Find where the given text appears and provide that cell's center as [X, Y] coordinate. 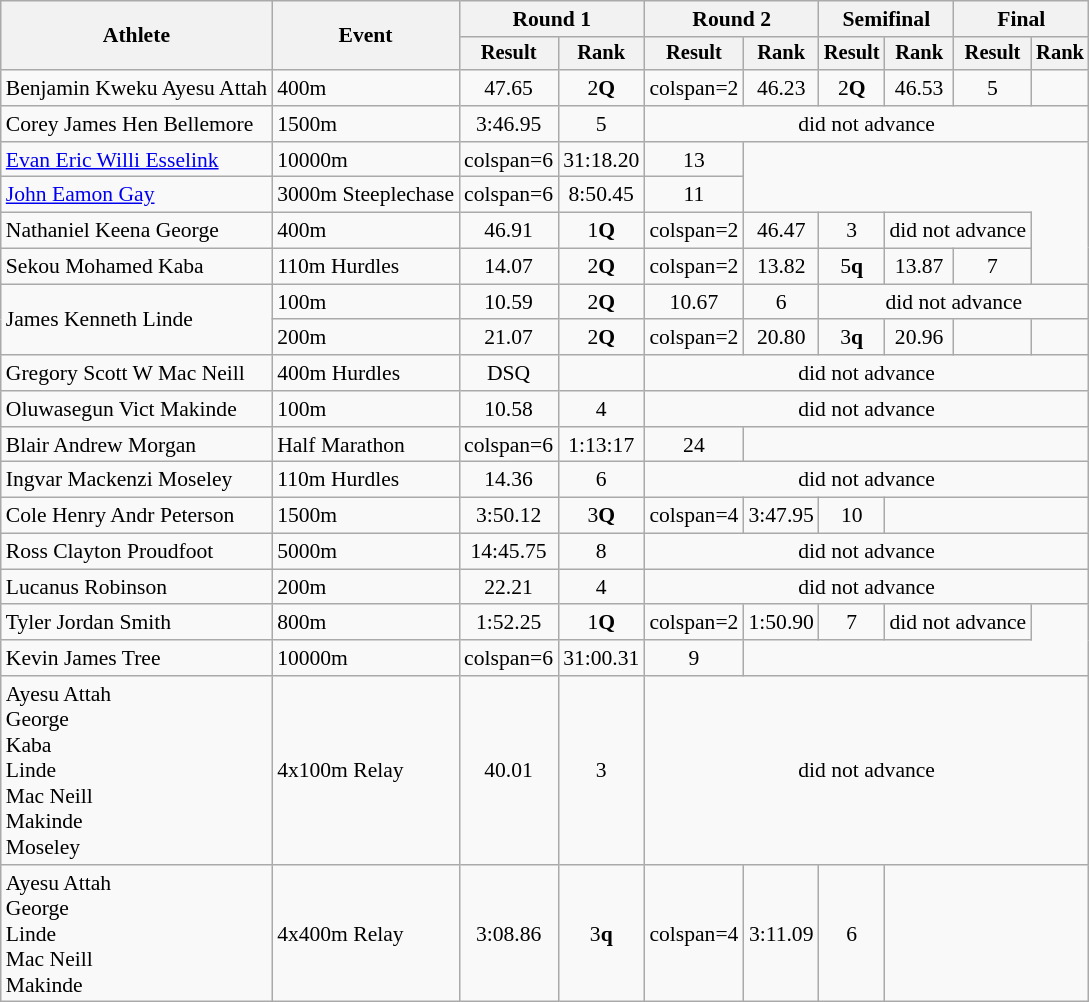
John Eamon Gay [136, 195]
Tyler Jordan Smith [136, 623]
Round 1 [552, 19]
40.01 [508, 770]
Oluwasegun Vict Makinde [136, 409]
Kevin James Tree [136, 658]
Ayesu AttahGeorgeKabaLindeMac NeillMakindeMoseley [136, 770]
46.91 [508, 231]
Gregory Scott W Mac Neill [136, 373]
46.23 [780, 88]
Athlete [136, 36]
Benjamin Kweku Ayesu Attah [136, 88]
Lucanus Robinson [136, 587]
10 [852, 516]
3:47.95 [780, 516]
11 [694, 195]
10.58 [508, 409]
20.96 [918, 338]
3000m Steeplechase [366, 195]
1:13:17 [601, 445]
Sekou Mohamed Kaba [136, 267]
5q [852, 267]
James Kenneth Linde [136, 320]
3Q [601, 516]
8 [601, 552]
10.67 [694, 302]
47.65 [508, 88]
31:18.20 [601, 160]
DSQ [508, 373]
4x100m Relay [366, 770]
800m [366, 623]
46.47 [780, 231]
46.53 [918, 88]
20.80 [780, 338]
31:00.31 [601, 658]
Event [366, 36]
1:52.25 [508, 623]
colspan=4 [694, 516]
22.21 [508, 587]
14:45.75 [508, 552]
5000m [366, 552]
13 [694, 160]
14.07 [508, 267]
Final [1022, 19]
10.59 [508, 302]
Semifinal [886, 19]
24 [694, 445]
Evan Eric Willi Esselink [136, 160]
Corey James Hen Bellemore [136, 124]
21.07 [508, 338]
8:50.45 [601, 195]
14.36 [508, 480]
Blair Andrew Morgan [136, 445]
400m Hurdles [366, 373]
Ross Clayton Proudfoot [136, 552]
Cole Henry Andr Peterson [136, 516]
1:50.90 [780, 623]
Round 2 [732, 19]
Half Marathon [366, 445]
9 [694, 658]
3q [852, 338]
13.87 [918, 267]
13.82 [780, 267]
Ingvar Mackenzi Moseley [136, 480]
3:50.12 [508, 516]
Nathaniel Keena George [136, 231]
3:46.95 [508, 124]
